Capture the cell that displays the provided text and extract its (x, y) central coordinate. 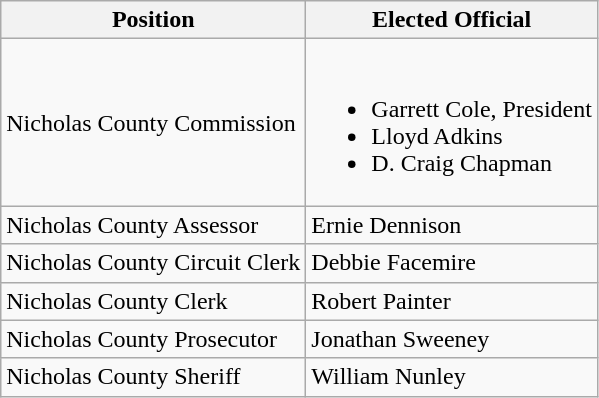
Ernie Dennison (452, 225)
Position (154, 20)
William Nunley (452, 377)
Jonathan Sweeney (452, 339)
Elected Official (452, 20)
Nicholas County Assessor (154, 225)
Nicholas County Clerk (154, 301)
Nicholas County Commission (154, 122)
Robert Painter (452, 301)
Debbie Facemire (452, 263)
Nicholas County Prosecutor (154, 339)
Nicholas County Circuit Clerk (154, 263)
Nicholas County Sheriff (154, 377)
Garrett Cole, PresidentLloyd AdkinsD. Craig Chapman (452, 122)
